From the cell containing the given text, extract its center point as [x, y] coordinate. 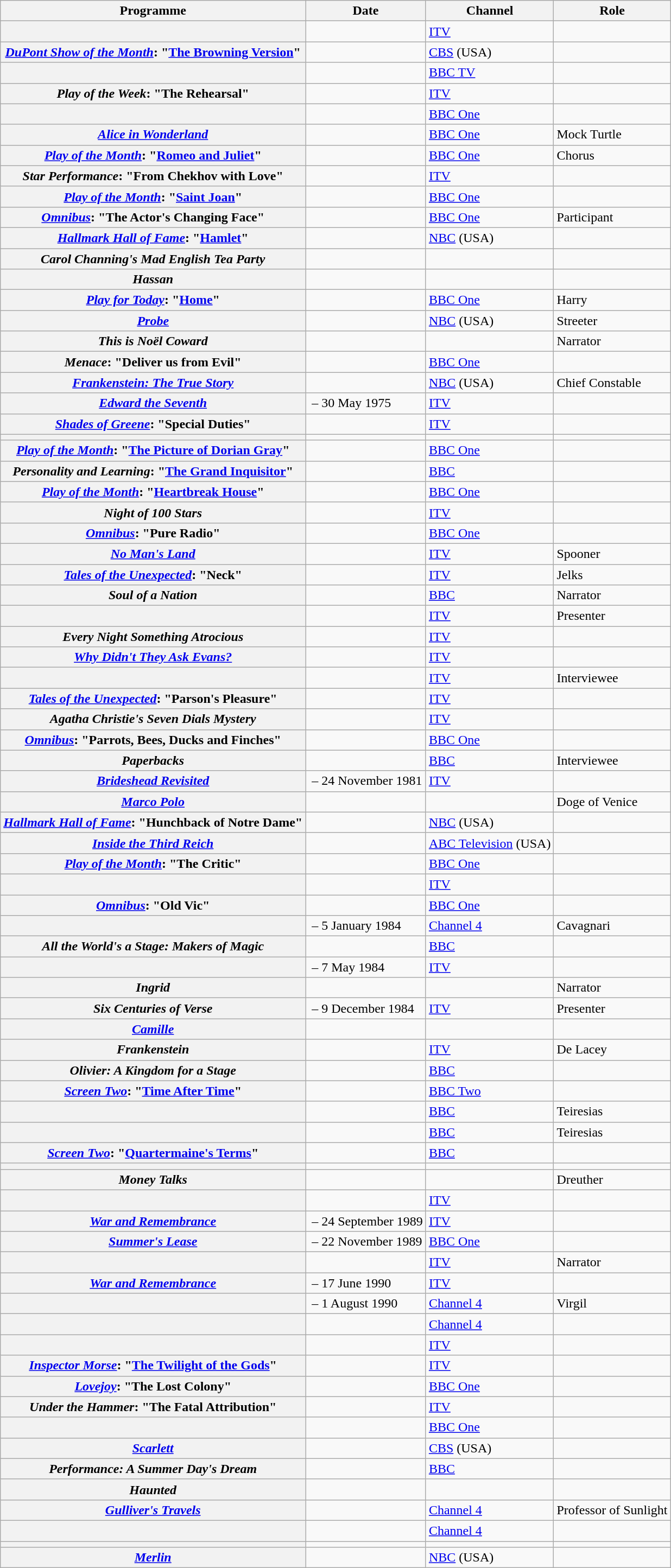
All the World's a Stage: Makers of Magic [153, 947]
Play of the Month: "The Critic" [153, 864]
Doge of Venice [612, 802]
Play of the Month: "Heartbreak House" [153, 492]
No Man's Land [153, 554]
Harry [612, 300]
Play for Today: "Home" [153, 300]
Summer's Lease [153, 1242]
Every Night Something Atrocious [153, 637]
Why Didn't They Ask Evans? [153, 657]
Play of the Month: "Saint Joan" [153, 196]
Paperbacks [153, 760]
Performance: A Summer Day's Dream [153, 1469]
Frankenstein: The True Story [153, 383]
Menace: "Deliver us from Evil" [153, 362]
Play of the Month: "Romeo and Juliet" [153, 155]
De Lacey [612, 1050]
Play of the Month: "The Picture of Dorian Gray" [153, 450]
Soul of a Nation [153, 595]
BBC Two [490, 1091]
– 24 September 1989 [366, 1221]
Shades of Greene: "Special Duties" [153, 424]
Scarlett [153, 1448]
Streeter [612, 321]
Tales of the Unexpected: "Parson's Pleasure" [153, 699]
Frankenstein [153, 1050]
Programme [153, 11]
BBC TV [490, 73]
Tales of the Unexpected: "Neck" [153, 575]
Play of the Week: "The Rehearsal" [153, 93]
Chorus [612, 155]
This is Noël Coward [153, 341]
Hallmark Hall of Fame: "Hunchback of Notre Dame" [153, 822]
Lovejoy: "The Lost Colony" [153, 1386]
Omnibus: "The Actor's Changing Face" [153, 217]
Olivier: A Kingdom for a Stage [153, 1070]
Ingrid [153, 988]
Chief Constable [612, 383]
ABC Television (USA) [490, 843]
Virgil [612, 1304]
Omnibus: "Old Vic" [153, 905]
– 7 May 1984 [366, 967]
Mock Turtle [612, 135]
– 5 January 1984 [366, 926]
Brideshead Revisited [153, 781]
– 9 December 1984 [366, 1008]
Star Performance: "From Chekhov with Love" [153, 176]
Screen Two: "Time After Time" [153, 1091]
– 30 May 1975 [366, 403]
Cavagnari [612, 926]
Inspector Morse: "The Twilight of the Gods" [153, 1366]
DuPont Show of the Month: "The Browning Version" [153, 52]
Dreuther [612, 1179]
Carol Channing's Mad English Tea Party [153, 259]
Inside the Third Reich [153, 843]
Role [612, 11]
– 1 August 1990 [366, 1304]
Hassan [153, 280]
Probe [153, 321]
Agatha Christie's Seven Dials Mystery [153, 719]
Channel [490, 11]
Personality and Learning: "The Grand Inquisitor" [153, 471]
– 24 November 1981 [366, 781]
Participant [612, 217]
Merlin [153, 1558]
Hallmark Hall of Fame: "Hamlet" [153, 238]
Omnibus: "Pure Radio" [153, 533]
Date [366, 11]
Professor of Sunlight [612, 1510]
Night of 100 Stars [153, 512]
Jelks [612, 575]
Six Centuries of Verse [153, 1008]
– 22 November 1989 [366, 1242]
Under the Hammer: "The Fatal Attribution" [153, 1407]
Money Talks [153, 1179]
Screen Two: "Quartermaine's Terms" [153, 1153]
Marco Polo [153, 802]
Omnibus: "Parrots, Bees, Ducks and Finches" [153, 740]
Alice in Wonderland [153, 135]
Spooner [612, 554]
Haunted [153, 1489]
Edward the Seventh [153, 403]
Gulliver's Travels [153, 1510]
Camille [153, 1029]
– 17 June 1990 [366, 1283]
